For the text-containing cell, return its midpoint in (X, Y) coordinate format. 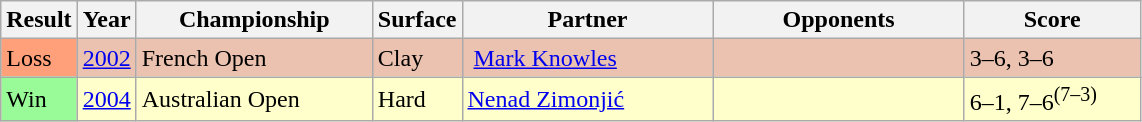
3–6, 3–6 (1052, 58)
Nenad Zimonjić (588, 100)
Result (39, 20)
Championship (254, 20)
Win (39, 100)
Year (106, 20)
2004 (106, 100)
Partner (588, 20)
Loss (39, 58)
6–1, 7–6(7–3) (1052, 100)
Score (1052, 20)
Opponents (838, 20)
Mark Knowles (588, 58)
Surface (417, 20)
Australian Open (254, 100)
Hard (417, 100)
2002 (106, 58)
French Open (254, 58)
Clay (417, 58)
